From the cell containing the given text, extract its center point as [x, y] coordinate. 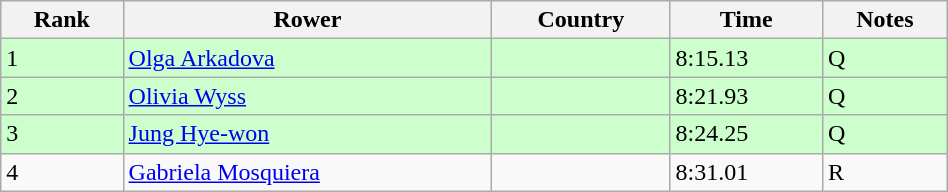
2 [62, 96]
8:24.25 [746, 134]
Rower [308, 20]
Notes [886, 20]
Gabriela Mosquiera [308, 172]
Olga Arkadova [308, 58]
R [886, 172]
Olivia Wyss [308, 96]
8:31.01 [746, 172]
Rank [62, 20]
8:15.13 [746, 58]
4 [62, 172]
8:21.93 [746, 96]
Country [581, 20]
Time [746, 20]
3 [62, 134]
Jung Hye-won [308, 134]
1 [62, 58]
